Identify which cell holds the provided text, then report its [X, Y] central coordinate. 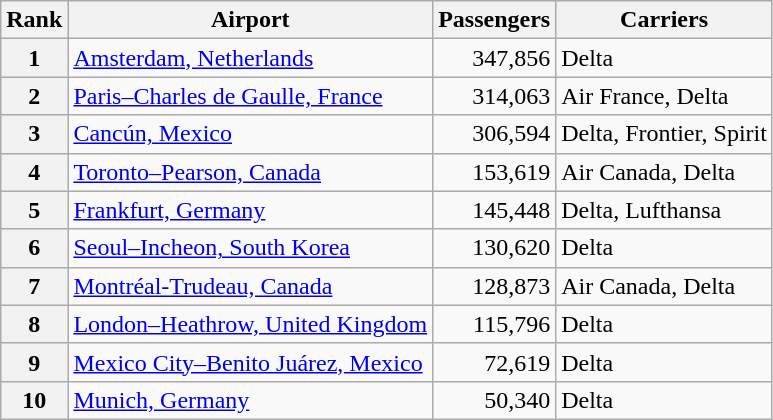
5 [34, 210]
Cancún, Mexico [250, 134]
8 [34, 324]
145,448 [494, 210]
Toronto–Pearson, Canada [250, 172]
10 [34, 400]
6 [34, 248]
London–Heathrow, United Kingdom [250, 324]
Airport [250, 20]
128,873 [494, 286]
3 [34, 134]
Munich, Germany [250, 400]
50,340 [494, 400]
Montréal-Trudeau, Canada [250, 286]
Amsterdam, Netherlands [250, 58]
Frankfurt, Germany [250, 210]
115,796 [494, 324]
306,594 [494, 134]
2 [34, 96]
130,620 [494, 248]
314,063 [494, 96]
1 [34, 58]
7 [34, 286]
Passengers [494, 20]
Mexico City–Benito Juárez, Mexico [250, 362]
4 [34, 172]
Delta, Frontier, Spirit [664, 134]
347,856 [494, 58]
Air France, Delta [664, 96]
9 [34, 362]
Seoul–Incheon, South Korea [250, 248]
153,619 [494, 172]
72,619 [494, 362]
Rank [34, 20]
Delta, Lufthansa [664, 210]
Paris–Charles de Gaulle, France [250, 96]
Carriers [664, 20]
